Extract the [x, y] coordinate from the center of the cell holding the provided text.  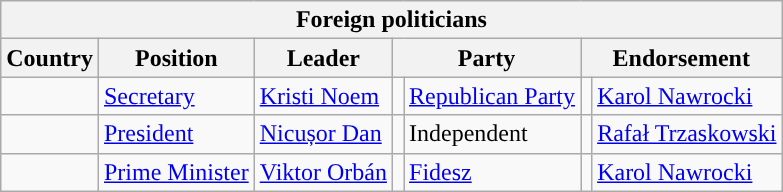
Foreign politicians [392, 20]
Secretary [176, 96]
Country [50, 58]
President [176, 134]
Fidesz [492, 172]
Leader [323, 58]
Party [486, 58]
Rafał Trzaskowski [687, 134]
Kristi Noem [323, 96]
Prime Minister [176, 172]
Viktor Orbán [323, 172]
Endorsement [682, 58]
Independent [492, 134]
Position [176, 58]
Republican Party [492, 96]
Nicușor Dan [323, 134]
